Output the [X, Y] coordinate of the center of the cell containing the given text.  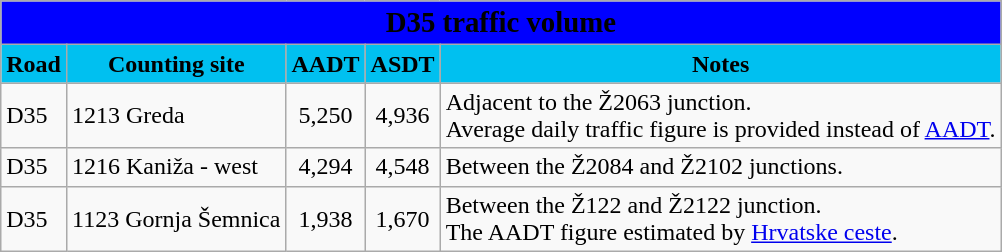
Road [34, 64]
Notes [720, 64]
Between the Ž2084 and Ž2102 junctions. [720, 167]
1213 Greda [176, 116]
ASDT [402, 64]
Adjacent to the Ž2063 junction.Average daily traffic figure is provided instead of AADT. [720, 116]
1216 Kaniža - west [176, 167]
Between the Ž122 and Ž2122 junction.The AADT figure estimated by Hrvatske ceste. [720, 218]
D35 traffic volume [501, 23]
AADT [326, 64]
1,938 [326, 218]
1,670 [402, 218]
1123 Gornja Šemnica [176, 218]
4,548 [402, 167]
4,294 [326, 167]
4,936 [402, 116]
5,250 [326, 116]
Counting site [176, 64]
